Return the [x, y] coordinate for the center point of the cell that contains the specified text.  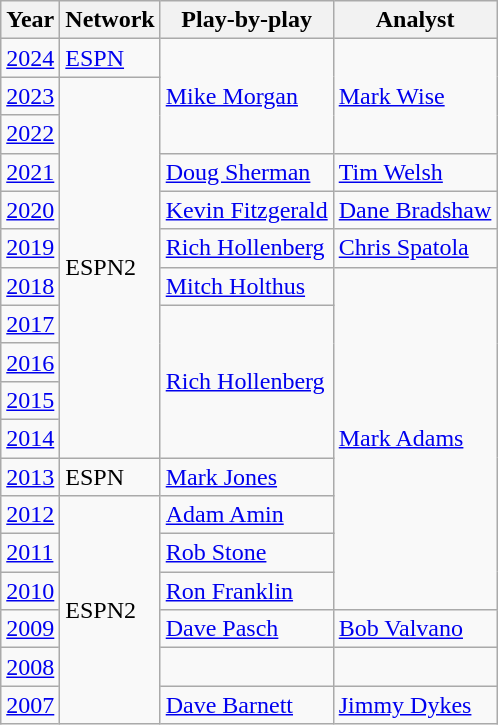
2019 [30, 248]
2012 [30, 515]
Year [30, 20]
Mark Jones [246, 477]
2011 [30, 553]
2021 [30, 172]
Network [110, 20]
2017 [30, 324]
2010 [30, 591]
Chris Spatola [415, 248]
2022 [30, 134]
Mitch Holthus [246, 286]
Dave Pasch [246, 629]
2023 [30, 96]
Rob Stone [246, 553]
2024 [30, 58]
Adam Amin [246, 515]
2007 [30, 705]
Jimmy Dykes [415, 705]
2013 [30, 477]
Kevin Fitzgerald [246, 210]
2008 [30, 667]
Tim Welsh [415, 172]
Mark Wise [415, 96]
2016 [30, 362]
Dave Barnett [246, 705]
Mike Morgan [246, 96]
Play-by-play [246, 20]
2015 [30, 400]
Doug Sherman [246, 172]
2020 [30, 210]
Dane Bradshaw [415, 210]
2009 [30, 629]
Mark Adams [415, 438]
Ron Franklin [246, 591]
2014 [30, 438]
Bob Valvano [415, 629]
2018 [30, 286]
Analyst [415, 20]
